Extract the (X, Y) coordinate from the center of the cell holding the provided text.  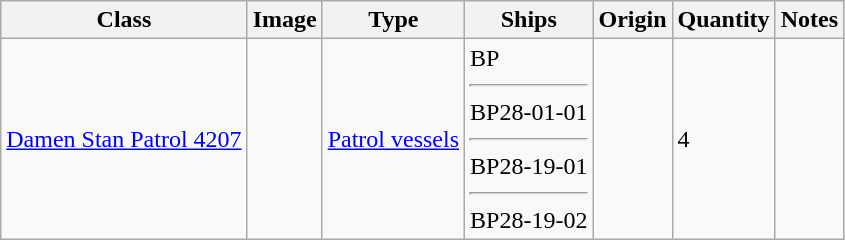
Type (393, 20)
BP BP28-01-01 BP28-19-01 BP28-19-02 (529, 139)
Damen Stan Patrol 4207 (124, 139)
Image (284, 20)
Ships (529, 20)
Notes (809, 20)
Origin (632, 20)
Patrol vessels (393, 139)
Class (124, 20)
4 (724, 139)
Quantity (724, 20)
